Detect which cell encompasses the target text, then output its (x, y) center coordinate. 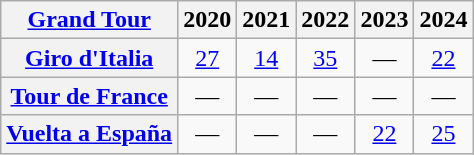
2024 (444, 20)
14 (266, 58)
2021 (266, 20)
Vuelta a España (90, 134)
Giro d'Italia (90, 58)
Grand Tour (90, 20)
25 (444, 134)
27 (208, 58)
2022 (326, 20)
2020 (208, 20)
35 (326, 58)
2023 (384, 20)
Tour de France (90, 96)
